Extract the [X, Y] coordinate from the center of the cell holding the provided text.  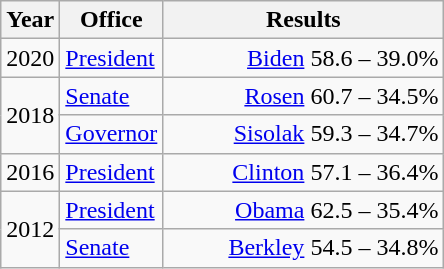
2016 [30, 172]
Rosen 60.7 – 34.5% [304, 96]
Biden 58.6 – 39.0% [304, 58]
Sisolak 59.3 – 34.7% [304, 134]
2020 [30, 58]
Berkley 54.5 – 34.8% [304, 248]
Governor [112, 134]
Year [30, 20]
2018 [30, 115]
Results [304, 20]
2012 [30, 229]
Clinton 57.1 – 36.4% [304, 172]
Office [112, 20]
Obama 62.5 – 35.4% [304, 210]
